Output the [X, Y] coordinate of the center of the cell containing the given text.  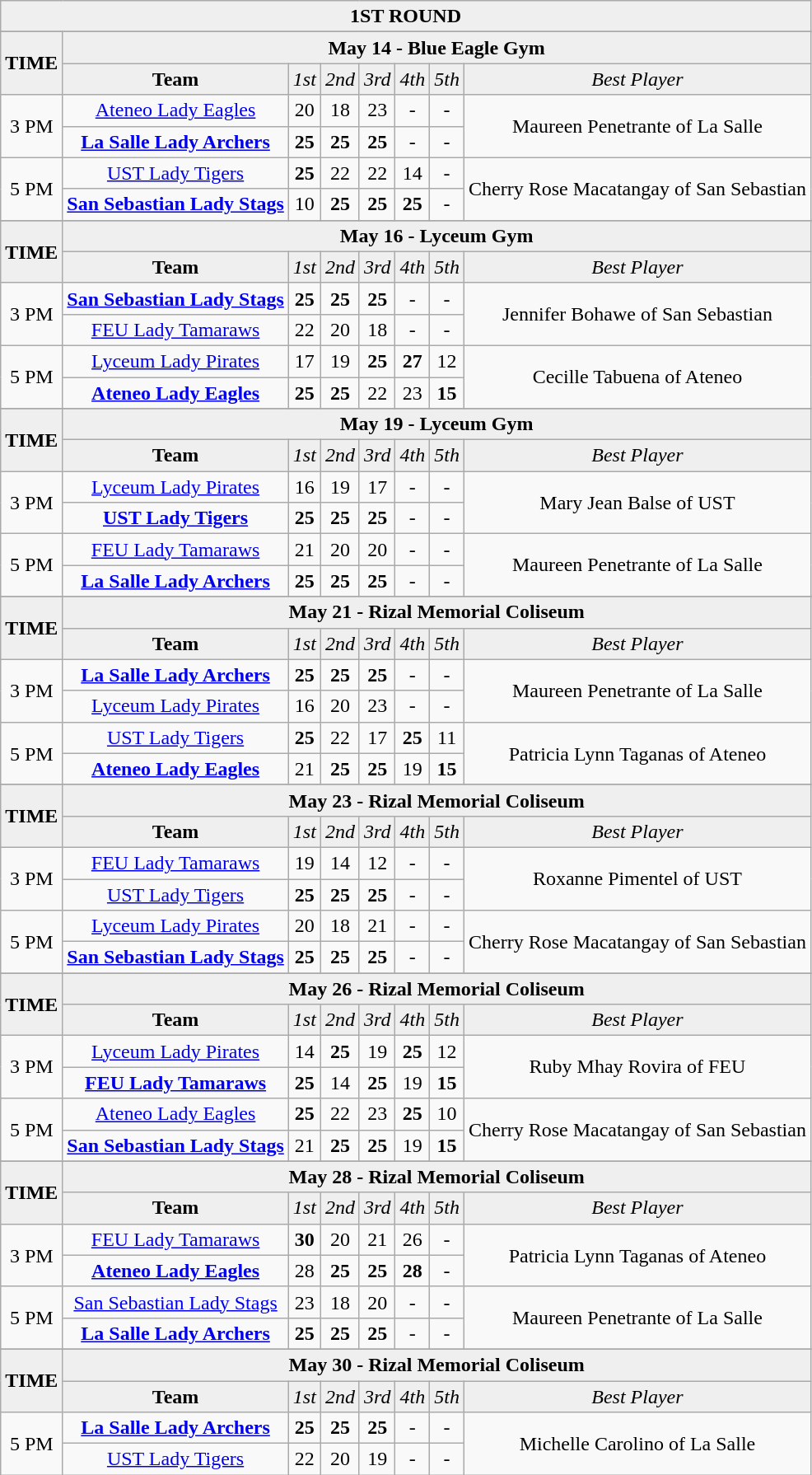
May 14 - Blue Eagle Gym [436, 48]
May 19 - Lyceum Gym [436, 424]
May 26 - Rizal Memorial Coliseum [436, 989]
May 23 - Rizal Memorial Coliseum [436, 800]
Michelle Carolino of La Salle [637, 1444]
1ST ROUND [406, 16]
Cecille Tabuena of Ateneo [637, 377]
27 [413, 361]
26 [413, 1239]
11 [447, 737]
May 16 - Lyceum Gym [436, 236]
May 30 - Rizal Memorial Coliseum [436, 1365]
Ruby Mhay Rovira of FEU [637, 1067]
Jennifer Bohawe of San Sebastian [637, 314]
Roxanne Pimentel of UST [637, 878]
May 28 - Rizal Memorial Coliseum [436, 1177]
30 [305, 1239]
May 21 - Rizal Memorial Coliseum [436, 612]
Mary Jean Balse of UST [637, 503]
